Determine the [X, Y] coordinate at the center of the cell enclosing the given text.  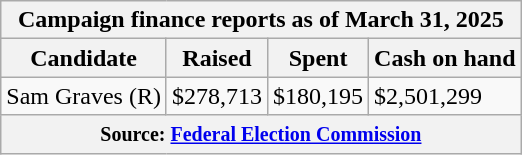
Sam Graves (R) [84, 96]
$278,713 [216, 96]
Candidate [84, 58]
Raised [216, 58]
Campaign finance reports as of March 31, 2025 [261, 20]
Spent [318, 58]
Source: Federal Election Commission [261, 134]
$2,501,299 [445, 96]
$180,195 [318, 96]
Cash on hand [445, 58]
